Identify which cell holds the provided text, then report its [x, y] central coordinate. 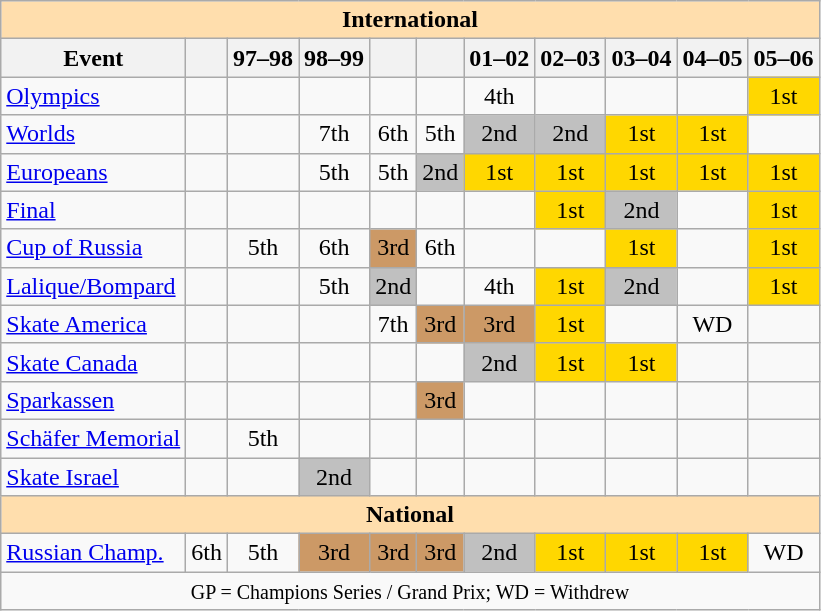
Europeans [94, 172]
Skate Israel [94, 477]
Sparkassen [94, 400]
Schäfer Memorial [94, 438]
01–02 [500, 58]
National [410, 515]
Cup of Russia [94, 248]
Worlds [94, 134]
International [410, 20]
Event [94, 58]
03–04 [642, 58]
Lalique/Bompard [94, 286]
04–05 [712, 58]
GP = Champions Series / Grand Prix; WD = Withdrew [410, 591]
Skate Canada [94, 362]
Skate America [94, 324]
05–06 [784, 58]
Final [94, 210]
Russian Champ. [94, 553]
02–03 [570, 58]
98–99 [334, 58]
97–98 [262, 58]
Olympics [94, 96]
